Output the (x, y) coordinate of the center of the cell containing the given text.  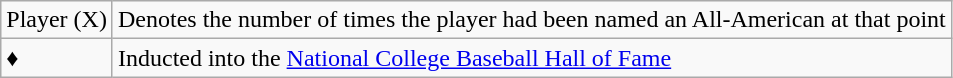
♦ (57, 58)
Player (X) (57, 20)
Inducted into the National College Baseball Hall of Fame (532, 58)
Denotes the number of times the player had been named an All-American at that point (532, 20)
